Pinpoint the cell where the given text exists, returning its (X, Y) midpoint coordinate. 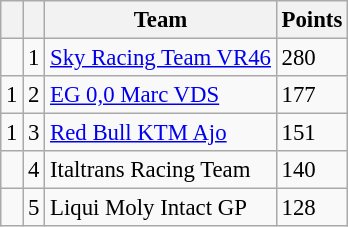
Italtrans Racing Team (161, 170)
Points (312, 20)
EG 0,0 Marc VDS (161, 95)
Sky Racing Team VR46 (161, 58)
177 (312, 95)
280 (312, 58)
2 (34, 95)
Team (161, 20)
128 (312, 208)
140 (312, 170)
Red Bull KTM Ajo (161, 133)
5 (34, 208)
3 (34, 133)
Liqui Moly Intact GP (161, 208)
4 (34, 170)
151 (312, 133)
